Pinpoint the cell where the given text exists, returning its (x, y) midpoint coordinate. 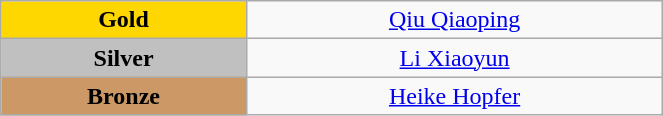
Qiu Qiaoping (454, 20)
Heike Hopfer (454, 96)
Li Xiaoyun (454, 58)
Bronze (124, 96)
Silver (124, 58)
Gold (124, 20)
